Identify which cell holds the provided text, then report its (x, y) central coordinate. 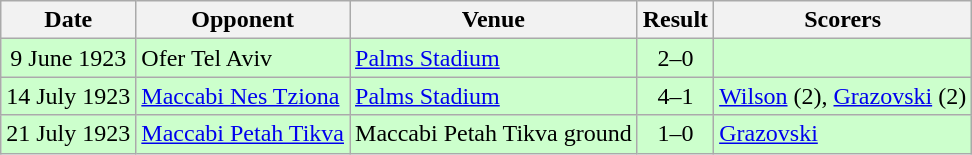
Maccabi Petah Tikva (243, 134)
Maccabi Nes Tziona (243, 96)
21 July 1923 (68, 134)
Maccabi Petah Tikva ground (494, 134)
Opponent (243, 20)
Venue (494, 20)
2–0 (675, 58)
4–1 (675, 96)
Grazovski (843, 134)
Result (675, 20)
Scorers (843, 20)
Date (68, 20)
14 July 1923 (68, 96)
Wilson (2), Grazovski (2) (843, 96)
1–0 (675, 134)
9 June 1923 (68, 58)
Ofer Tel Aviv (243, 58)
